Pinpoint the cell where the given text exists, returning its (x, y) midpoint coordinate. 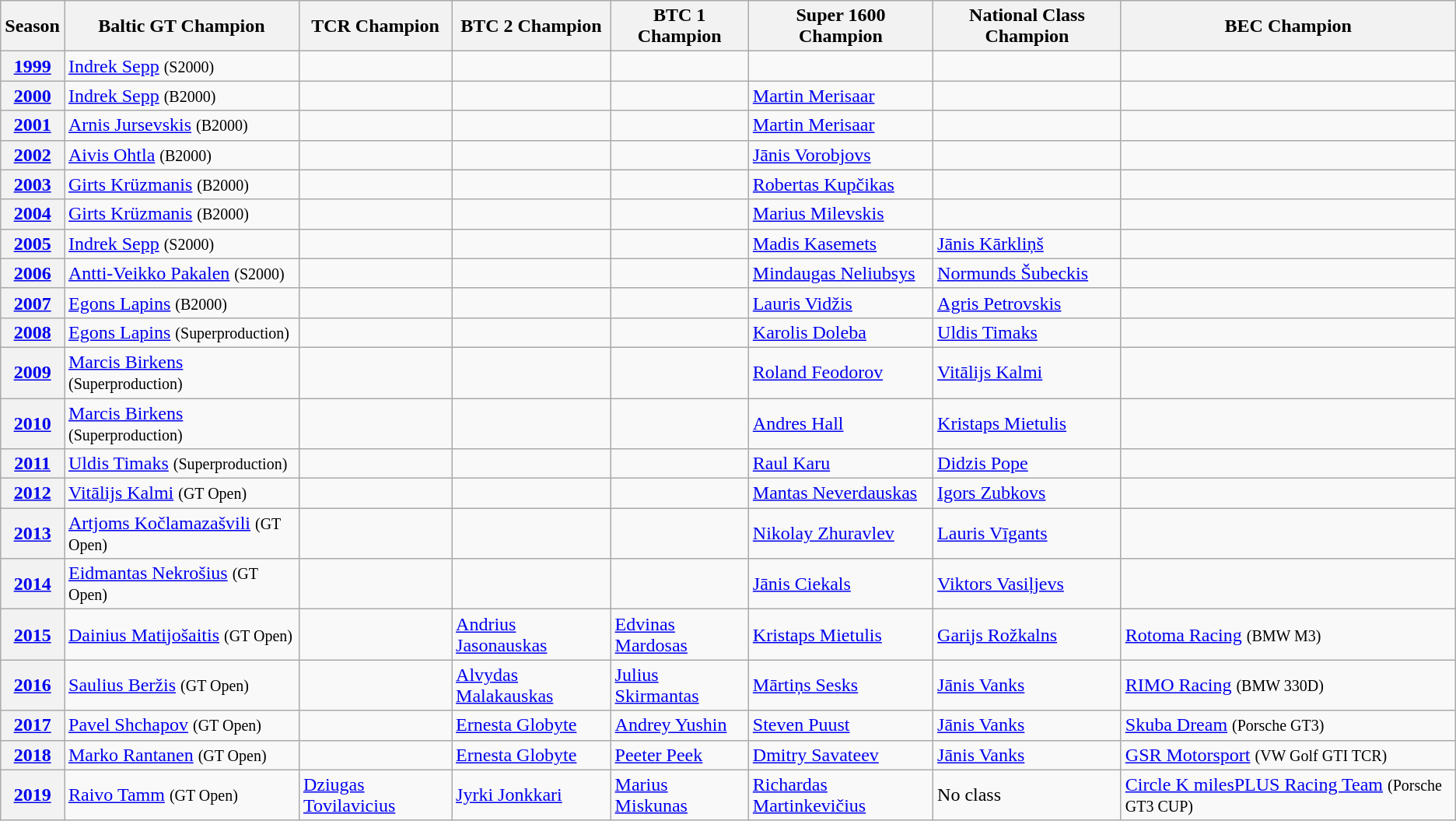
Egons Lapins (Superproduction) (181, 332)
2008 (33, 332)
TCR Champion (375, 26)
2004 (33, 214)
Egons Lapins (B2000) (181, 303)
Jānis Vorobjovs (840, 155)
2014 (33, 584)
Saulius Beržis (GT Open) (181, 685)
Pavel Shchapov (GT Open) (181, 725)
Uldis Timaks (Superproduction) (181, 464)
Alvydas Malakauskas (532, 685)
Didzis Pope (1027, 464)
2016 (33, 685)
2003 (33, 184)
Garijs Rožkalns (1027, 635)
Indrek Sepp (B2000) (181, 96)
Igors Zubkovs (1027, 493)
Robertas Kupčikas (840, 184)
Karolis Doleba (840, 332)
Arnis Jursevskis (B2000) (181, 125)
2011 (33, 464)
Andres Hall (840, 423)
Andrius Jasonauskas (532, 635)
Marius Milevskis (840, 214)
Roland Feodorov (840, 372)
Normunds Šubeckis (1027, 273)
BTC 1 Champion (680, 26)
Steven Puust (840, 725)
Mindaugas Neliubsys (840, 273)
Season (33, 26)
Jānis Kārkliņš (1027, 244)
2015 (33, 635)
2017 (33, 725)
2012 (33, 493)
No class (1027, 795)
Raul Karu (840, 464)
Richardas Martinkevičius (840, 795)
Julius Skirmantas (680, 685)
2019 (33, 795)
Lauris Vīgants (1027, 534)
2001 (33, 125)
Antti-Veikko Pakalen (S2000) (181, 273)
1999 (33, 66)
Dmitry Savateev (840, 755)
Lauris Vidžis (840, 303)
BEC Champion (1288, 26)
Madis Kasemets (840, 244)
Vitālijs Kalmi (GT Open) (181, 493)
Vitālijs Kalmi (1027, 372)
Jyrki Jonkkari (532, 795)
BTC 2 Champion (532, 26)
Dziugas Tovilavicius (375, 795)
2000 (33, 96)
Edvinas Mardosas (680, 635)
2010 (33, 423)
Skuba Dream (Porsche GT3) (1288, 725)
Circle K milesPLUS Racing Team (Porsche GT3 CUP) (1288, 795)
GSR Motorsport (VW Golf GTI TCR) (1288, 755)
Eidmantas Nekrošius (GT Open) (181, 584)
National Class Champion (1027, 26)
2009 (33, 372)
Dainius Matijošaitis (GT Open) (181, 635)
2005 (33, 244)
Marko Rantanen (GT Open) (181, 755)
Baltic GT Champion (181, 26)
2013 (33, 534)
Viktors Vasiļjevs (1027, 584)
2006 (33, 273)
Mārtiņs Sesks (840, 685)
Nikolay Zhuravlev (840, 534)
Raivo Tamm (GT Open) (181, 795)
2007 (33, 303)
2018 (33, 755)
Peeter Peek (680, 755)
Uldis Timaks (1027, 332)
Mantas Neverdauskas (840, 493)
Super 1600 Champion (840, 26)
Aivis Ohtla (B2000) (181, 155)
Agris Petrovskis (1027, 303)
Marius Miskunas (680, 795)
2002 (33, 155)
Jānis Ciekals (840, 584)
Rotoma Racing (BMW M3) (1288, 635)
Artjoms Kočlamazašvili (GT Open) (181, 534)
Andrey Yushin (680, 725)
RIMO Racing (BMW 330D) (1288, 685)
